Extract the (X, Y) coordinate from the center of the cell holding the provided text.  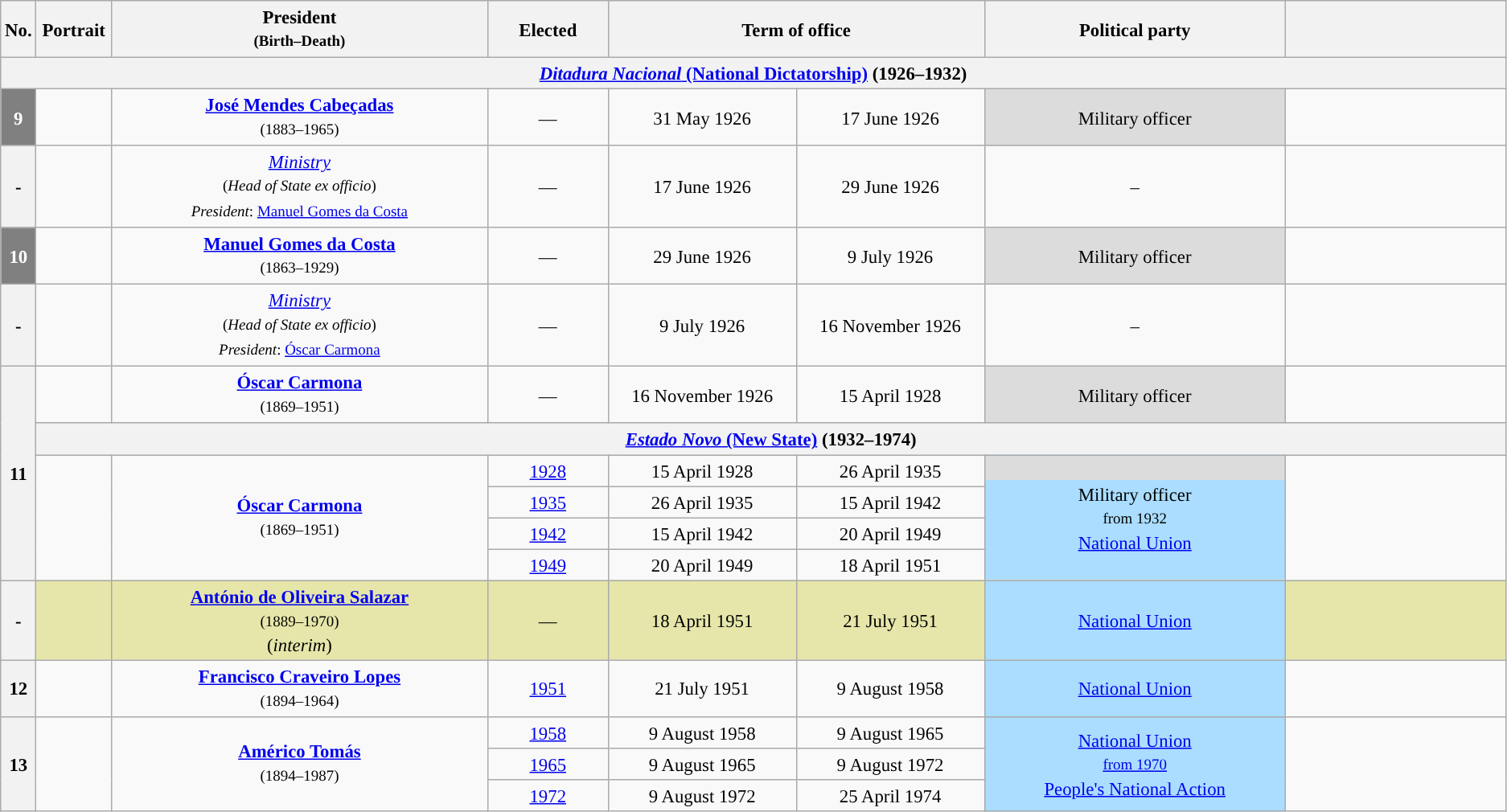
31 May 1926 (702, 117)
10 (18, 256)
1942 (548, 534)
António de Oliveira Salazar(1889–1970)(interim) (299, 621)
Estado Novo (New State) (1932–1974) (771, 439)
1972 (548, 796)
1965 (548, 764)
25 April 1974 (890, 796)
Ministry(Head of State ex officio)President: Manuel Gomes da Costa (299, 187)
Term of office (796, 29)
Political party (1135, 29)
12 (18, 688)
1928 (548, 471)
Portrait (74, 29)
National Unionfrom 1970People's National Action (1135, 764)
Military officerfrom 1932National Union (1135, 518)
1935 (548, 502)
13 (18, 764)
President(Birth–Death) (299, 29)
11 (18, 474)
Ditadura Nacional (National Dictatorship) (1926–1932) (753, 74)
Elected (548, 29)
1958 (548, 733)
1951 (548, 688)
9 (18, 117)
José Mendes Cabeçadas(1883–1965) (299, 117)
Manuel Gomes da Costa(1863–1929) (299, 256)
1949 (548, 564)
Ministry(Head of State ex officio)President: Óscar Carmona (299, 326)
Francisco Craveiro Lopes(1894–1964) (299, 688)
No. (18, 29)
Américo Tomás(1894–1987) (299, 764)
